Detect which cell encompasses the target text, then output its (X, Y) center coordinate. 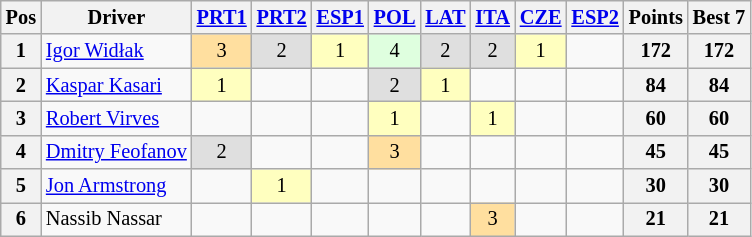
Robert Virves (116, 118)
Pos (21, 17)
Kaspar Kasari (116, 85)
Nassib Nassar (116, 219)
ESP1 (340, 17)
Driver (116, 17)
Dmitry Feofanov (116, 152)
Igor Widłak (116, 51)
ESP2 (594, 17)
Best 7 (719, 17)
Points (656, 17)
PRT1 (222, 17)
6 (21, 219)
ITA (492, 17)
5 (21, 186)
CZE (541, 17)
POL (395, 17)
PRT2 (282, 17)
Jon Armstrong (116, 186)
LAT (445, 17)
